From the cell containing the given text, extract its center point as (X, Y) coordinate. 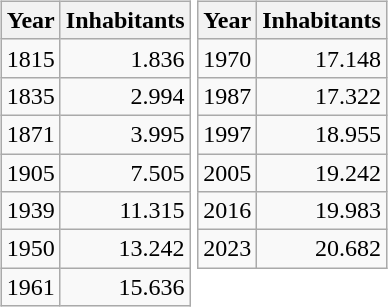
2.994 (125, 96)
13.242 (125, 249)
3.995 (125, 134)
15.636 (125, 287)
2005 (228, 173)
2023 (228, 249)
1815 (30, 58)
1961 (30, 287)
1987 (228, 96)
17.322 (322, 96)
1997 (228, 134)
19.242 (322, 173)
1835 (30, 96)
11.315 (125, 211)
17.148 (322, 58)
18.955 (322, 134)
19.983 (322, 211)
20.682 (322, 249)
1970 (228, 58)
7.505 (125, 173)
1950 (30, 249)
1939 (30, 211)
1905 (30, 173)
1871 (30, 134)
1.836 (125, 58)
2016 (228, 211)
